Return the (x, y) coordinate for the center point of the cell that contains the specified text.  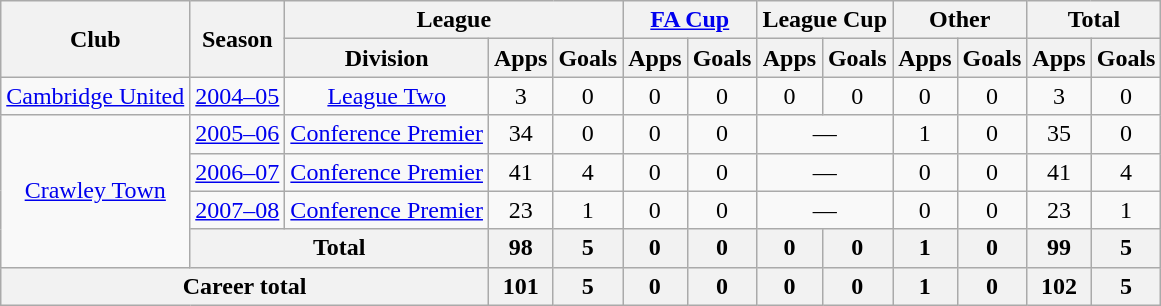
35 (1059, 134)
League Two (387, 96)
99 (1059, 248)
Other (960, 20)
34 (520, 134)
Division (387, 58)
2007–08 (238, 210)
2006–07 (238, 172)
102 (1059, 286)
2005–06 (238, 134)
2004–05 (238, 96)
Cambridge United (96, 96)
101 (520, 286)
Season (238, 39)
FA Cup (690, 20)
Club (96, 39)
Crawley Town (96, 191)
League (454, 20)
98 (520, 248)
League Cup (825, 20)
Career total (245, 286)
